Find where the given text appears and provide that cell's center as (X, Y) coordinate. 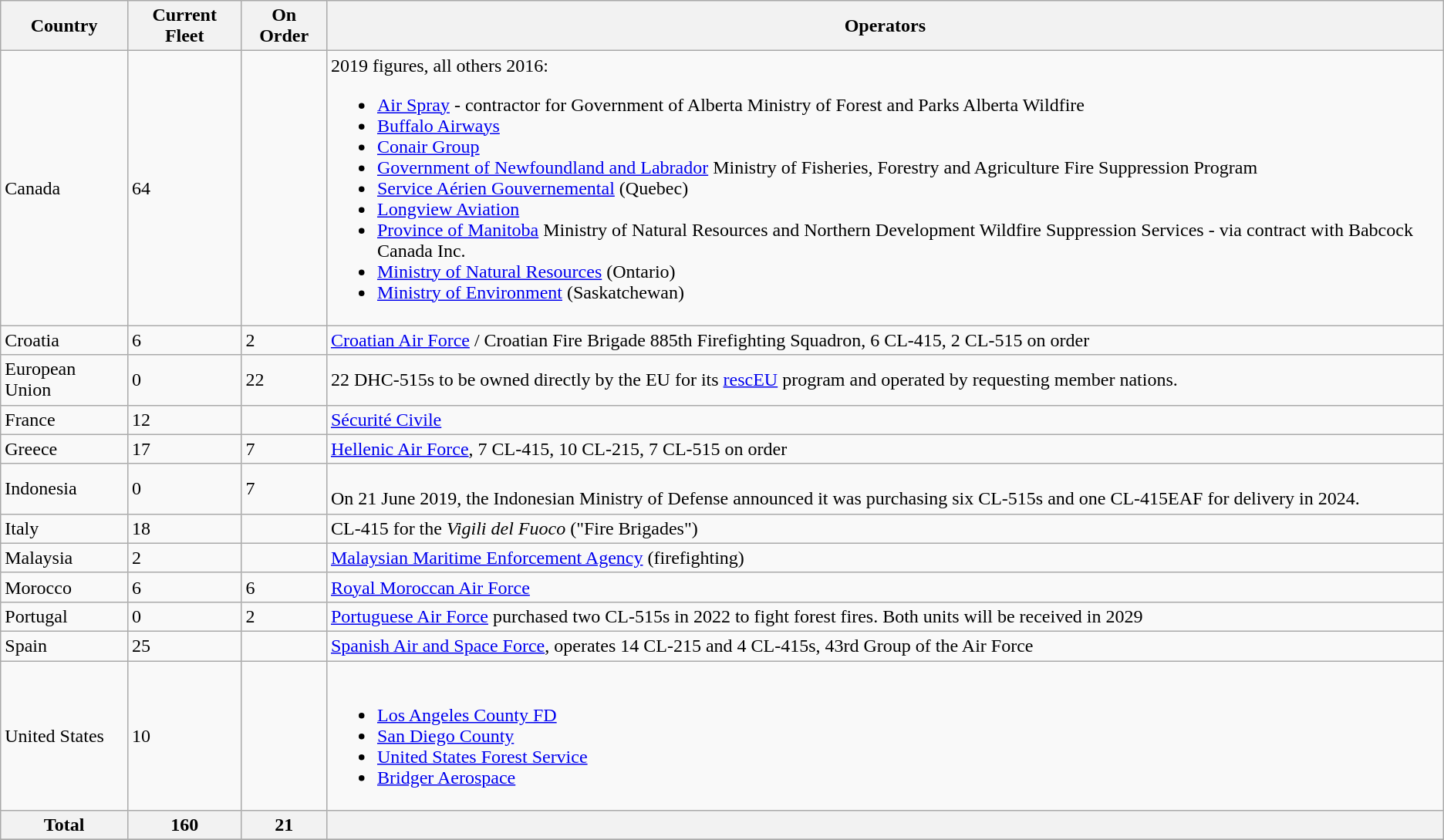
64 (184, 188)
Total (65, 825)
European Union (65, 380)
Country (65, 26)
10 (184, 735)
Royal Moroccan Air Force (885, 587)
21 (284, 825)
Italy (65, 528)
Current Fleet (184, 26)
Indonesia (65, 489)
United States (65, 735)
12 (184, 420)
22 (284, 380)
25 (184, 646)
Malaysian Maritime Enforcement Agency (firefighting) (885, 558)
On Order (284, 26)
Los Angeles County FDSan Diego CountyUnited States Forest ServiceBridger Aerospace (885, 735)
Spanish Air and Space Force, operates 14 CL-215 and 4 CL-415s, 43rd Group of the Air Force (885, 646)
CL-415 for the Vigili del Fuoco ("Fire Brigades") (885, 528)
Malaysia (65, 558)
17 (184, 449)
France (65, 420)
Croatian Air Force / Croatian Fire Brigade 885th Firefighting Squadron, 6 CL-415, 2 CL-515 on order (885, 340)
22 DHC-515s to be owned directly by the EU for its rescEU program and operated by requesting member nations. (885, 380)
Spain (65, 646)
On 21 June 2019, the Indonesian Ministry of Defense announced it was purchasing six CL-515s and one CL-415EAF for delivery in 2024. (885, 489)
Operators (885, 26)
Greece (65, 449)
160 (184, 825)
Croatia (65, 340)
Morocco (65, 587)
Sécurité Civile (885, 420)
Hellenic Air Force, 7 CL-415, 10 CL-215, 7 CL-515 on order (885, 449)
Portuguese Air Force purchased two CL-515s in 2022 to fight forest fires. Both units will be received in 2029 (885, 616)
18 (184, 528)
Canada (65, 188)
Portugal (65, 616)
